From the cell containing the given text, extract its center point as [x, y] coordinate. 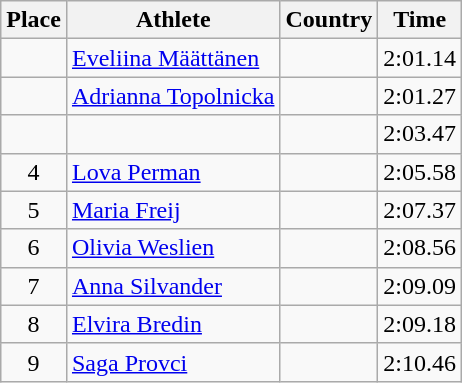
Anna Silvander [173, 286]
Adrianna Topolnicka [173, 96]
2:08.56 [420, 248]
Athlete [173, 20]
7 [34, 286]
Country [329, 20]
8 [34, 324]
Saga Provci [173, 362]
2:01.27 [420, 96]
2:10.46 [420, 362]
4 [34, 172]
5 [34, 210]
2:07.37 [420, 210]
Elvira Bredin [173, 324]
2:01.14 [420, 58]
2:09.09 [420, 286]
2:03.47 [420, 134]
Place [34, 20]
Lova Perman [173, 172]
Maria Freij [173, 210]
2:09.18 [420, 324]
Eveliina Määttänen [173, 58]
Time [420, 20]
Olivia Weslien [173, 248]
2:05.58 [420, 172]
6 [34, 248]
9 [34, 362]
